Determine the (X, Y) coordinate at the center of the cell enclosing the given text.  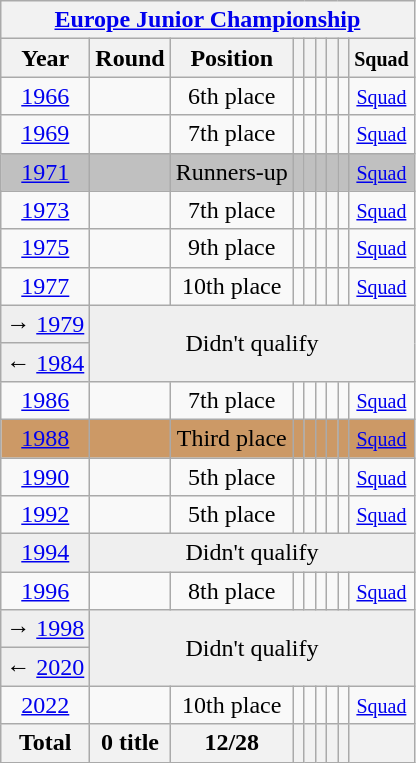
1969 (46, 134)
12/28 (232, 743)
1990 (46, 477)
Runners-up (232, 172)
1992 (46, 515)
Round (130, 58)
1973 (46, 210)
1986 (46, 400)
← 2020 (46, 667)
8th place (232, 591)
Europe Junior Championship (208, 20)
→ 1979 (46, 324)
6th place (232, 96)
1994 (46, 553)
1971 (46, 172)
Year (46, 58)
0 title (130, 743)
→ 1998 (46, 629)
1996 (46, 591)
2022 (46, 705)
1977 (46, 286)
← 1984 (46, 362)
Third place (232, 438)
Total (46, 743)
1966 (46, 96)
9th place (232, 248)
1975 (46, 248)
1988 (46, 438)
Position (232, 58)
